Return the (X, Y) coordinate for the center point of the cell that contains the specified text.  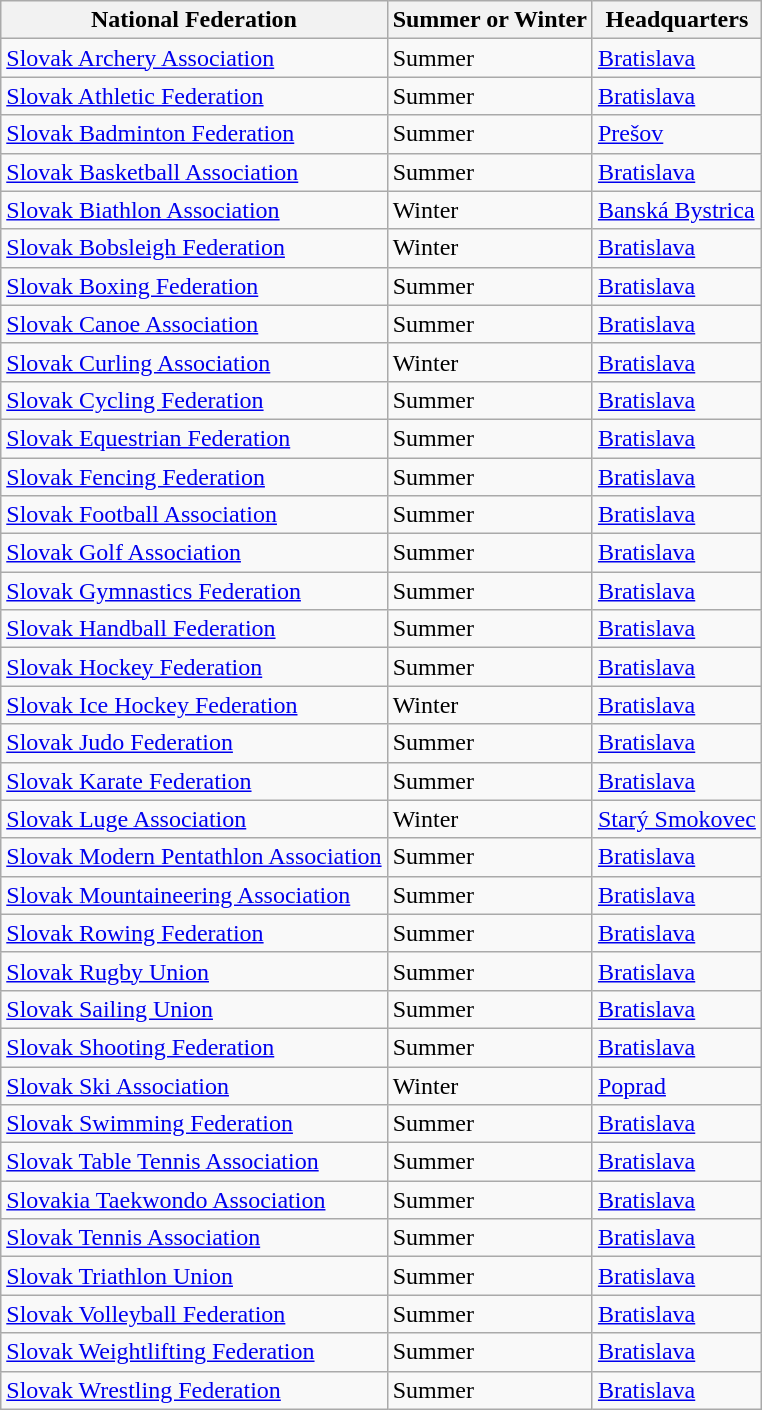
Slovak Equestrian Federation (194, 438)
Slovak Badminton Federation (194, 134)
Slovak Ice Hockey Federation (194, 705)
Slovak Biathlon Association (194, 210)
Slovak Boxing Federation (194, 286)
Summer or Winter (490, 20)
Slovak Archery Association (194, 58)
Slovak Modern Pentathlon Association (194, 857)
Slovak Luge Association (194, 819)
Slovak Gymnastics Federation (194, 591)
Banská Bystrica (676, 210)
Slovak Mountaineering Association (194, 895)
Slovak Volleyball Federation (194, 1314)
National Federation (194, 20)
Poprad (676, 1085)
Slovak Shooting Federation (194, 1047)
Slovak Rugby Union (194, 971)
Slovakia Taekwondo Association (194, 1200)
Slovak Tennis Association (194, 1238)
Slovak Football Association (194, 515)
Slovak Rowing Federation (194, 933)
Slovak Judo Federation (194, 743)
Prešov (676, 134)
Slovak Hockey Federation (194, 667)
Headquarters (676, 20)
Slovak Handball Federation (194, 629)
Slovak Weightlifting Federation (194, 1352)
Slovak Canoe Association (194, 324)
Slovak Ski Association (194, 1085)
Slovak Cycling Federation (194, 400)
Slovak Bobsleigh Federation (194, 248)
Slovak Wrestling Federation (194, 1390)
Slovak Basketball Association (194, 172)
Slovak Athletic Federation (194, 96)
Slovak Fencing Federation (194, 477)
Slovak Karate Federation (194, 781)
Slovak Table Tennis Association (194, 1162)
Starý Smokovec (676, 819)
Slovak Sailing Union (194, 1009)
Slovak Golf Association (194, 553)
Slovak Swimming Federation (194, 1124)
Slovak Curling Association (194, 362)
Slovak Triathlon Union (194, 1276)
